Extract the [x, y] coordinate from the center of the cell holding the provided text.  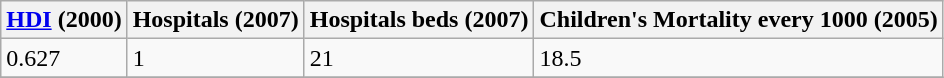
21 [419, 58]
0.627 [64, 58]
HDI (2000) [64, 20]
1 [216, 58]
18.5 [738, 58]
Hospitals beds (2007) [419, 20]
Children's Mortality every 1000 (2005) [738, 20]
Hospitals (2007) [216, 20]
